Provide the (X, Y) coordinate of the cell's center where the given text is located.  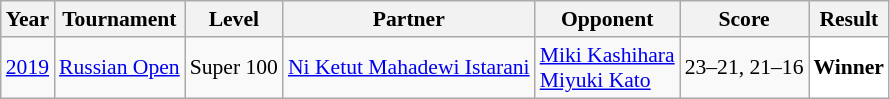
Super 100 (234, 68)
Miki Kashihara Miyuki Kato (608, 68)
2019 (28, 68)
Score (744, 19)
Tournament (120, 19)
Partner (409, 19)
Year (28, 19)
Russian Open (120, 68)
Level (234, 19)
23–21, 21–16 (744, 68)
Winner (850, 68)
Opponent (608, 19)
Result (850, 19)
Ni Ketut Mahadewi Istarani (409, 68)
